Scan for the cell matching the given text and deliver its (x, y) coordinate at center. 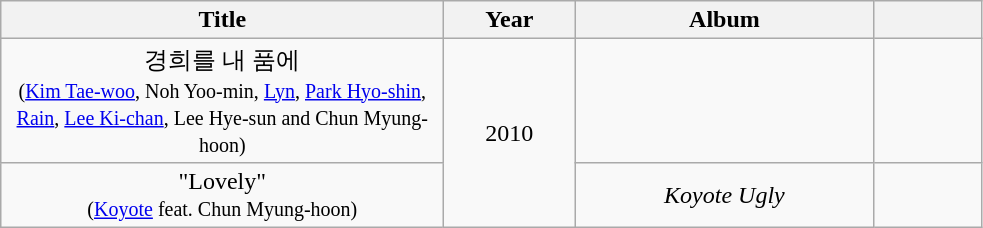
Title (222, 20)
Koyote Ugly (724, 194)
2010 (510, 134)
경희를 내 품에(Kim Tae-woo, Noh Yoo-min, Lyn, Park Hyo-shin, Rain, Lee Ki-chan, Lee Hye-sun and Chun Myung-hoon) (222, 101)
"Lovely"(Koyote feat. Chun Myung-hoon) (222, 194)
Year (510, 20)
Album (724, 20)
